Extract the [x, y] coordinate from the center of the cell holding the provided text.  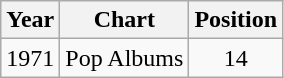
Year [30, 20]
Pop Albums [124, 58]
1971 [30, 58]
14 [236, 58]
Chart [124, 20]
Position [236, 20]
